Detect which cell encompasses the target text, then output its (x, y) center coordinate. 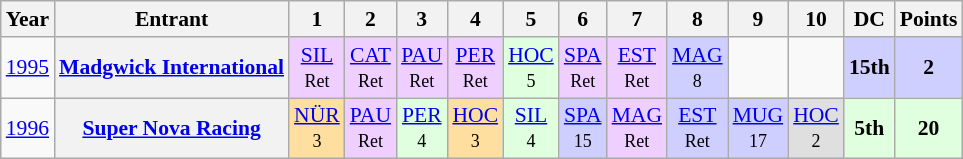
MAG8 (698, 68)
DC (870, 19)
4 (475, 19)
10 (816, 19)
Madgwick International (172, 68)
5th (870, 128)
CATRet (370, 68)
8 (698, 19)
6 (583, 19)
PER4 (422, 128)
HOC2 (816, 128)
3 (422, 19)
9 (758, 19)
15th (870, 68)
MAGRet (638, 128)
SIL4 (531, 128)
PERRet (475, 68)
HOC5 (531, 68)
7 (638, 19)
SILRet (317, 68)
1995 (28, 68)
SPARet (583, 68)
Entrant (172, 19)
1 (317, 19)
HOC3 (475, 128)
1996 (28, 128)
5 (531, 19)
NÜR3 (317, 128)
Year (28, 19)
MUG17 (758, 128)
Super Nova Racing (172, 128)
Points (929, 19)
20 (929, 128)
SPA15 (583, 128)
